Provide the (X, Y) coordinate of the cell's center where the given text is located.  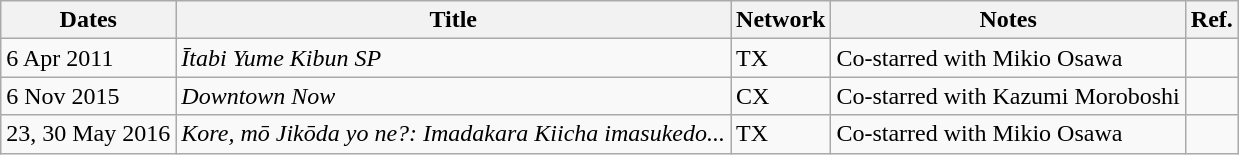
Co-starred with Kazumi Moroboshi (1008, 96)
Ītabi Yume Kibun SP (454, 58)
Downtown Now (454, 96)
Dates (88, 20)
Ref. (1212, 20)
6 Apr 2011 (88, 58)
Title (454, 20)
Notes (1008, 20)
Kore, mō Jikōda yo ne?: Imadakara Kiicha imasukedo... (454, 134)
CX (781, 96)
23, 30 May 2016 (88, 134)
6 Nov 2015 (88, 96)
Network (781, 20)
